Return (x, y) of the center of cell containing provided text 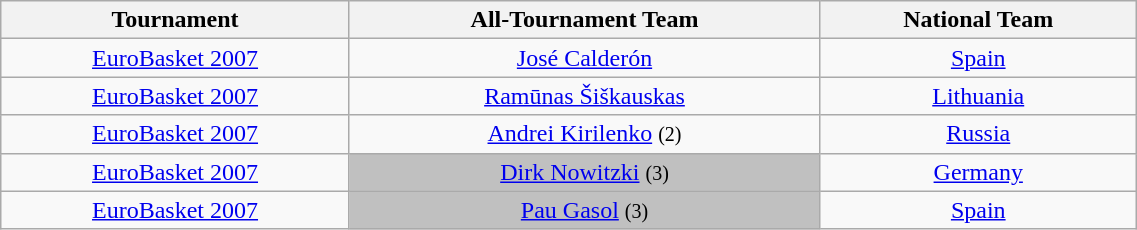
Germany (978, 172)
Ramūnas Šiškauskas (584, 96)
All-Tournament Team (584, 20)
Pau Gasol (3) (584, 210)
National Team (978, 20)
Andrei Kirilenko (2) (584, 134)
Lithuania (978, 96)
Tournament (176, 20)
José Calderón (584, 58)
Dirk Nowitzki (3) (584, 172)
Russia (978, 134)
